Identify which cell holds the provided text, then report its (X, Y) central coordinate. 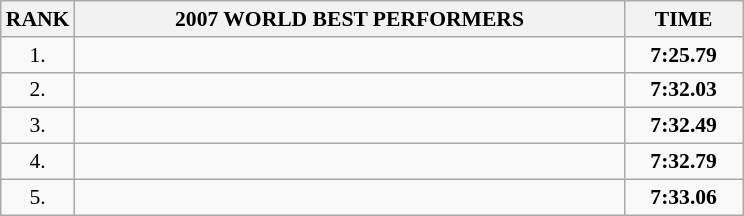
7:32.49 (684, 126)
RANK (38, 19)
1. (38, 55)
4. (38, 162)
TIME (684, 19)
2. (38, 90)
5. (38, 197)
7:33.06 (684, 197)
2007 WORLD BEST PERFORMERS (349, 19)
7:32.79 (684, 162)
7:25.79 (684, 55)
3. (38, 126)
7:32.03 (684, 90)
